Search for the cell housing the specified text and yield its [x, y] center coordinate. 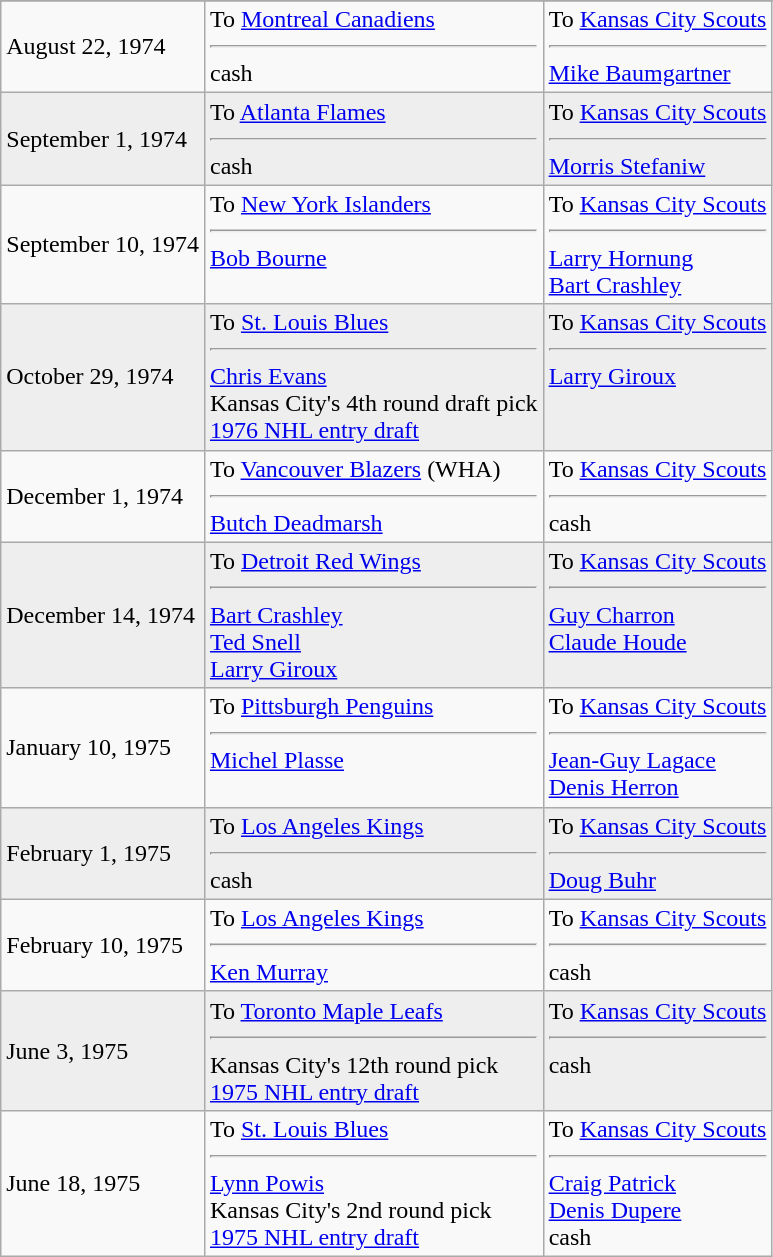
To Kansas City ScoutsGuy Charron Claude Houde [658, 615]
September 1, 1974 [103, 139]
December 14, 1974 [103, 615]
February 10, 1975 [103, 945]
To Los Angeles KingsKen Murray [374, 945]
October 29, 1974 [103, 377]
To Kansas City ScoutsMorris Stefaniw [658, 139]
January 10, 1975 [103, 748]
To Atlanta Flamescash [374, 139]
To St. Louis BluesLynn Powis Kansas City's 2nd round pick 1975 NHL entry draft [374, 1183]
To Kansas City ScoutsLarry Giroux [658, 377]
To Kansas City ScoutsLarry Hornung Bart Crashley [658, 244]
To Kansas City ScoutsMike Baumgartner [658, 47]
To Vancouver Blazers (WHA)Butch Deadmarsh [374, 496]
To New York IslandersBob Bourne [374, 244]
To Montreal Canadienscash [374, 47]
To Detroit Red WingsBart Crashley Ted Snell Larry Giroux [374, 615]
December 1, 1974 [103, 496]
To Toronto Maple LeafsKansas City's 12th round pick 1975 NHL entry draft [374, 1050]
June 3, 1975 [103, 1050]
June 18, 1975 [103, 1183]
February 1, 1975 [103, 853]
To St. Louis BluesChris Evans Kansas City's 4th round draft pick1976 NHL entry draft [374, 377]
To Kansas City ScoutsDoug Buhr [658, 853]
September 10, 1974 [103, 244]
To Pittsburgh PenguinsMichel Plasse [374, 748]
To Kansas City ScoutsCraig Patrick Denis Dupere cash [658, 1183]
To Los Angeles Kingscash [374, 853]
To Kansas City ScoutsJean-Guy Lagace Denis Herron [658, 748]
August 22, 1974 [103, 47]
